Find where the given text appears and provide that cell's center as (X, Y) coordinate. 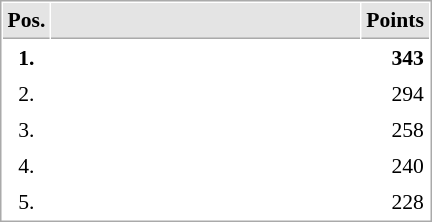
258 (396, 129)
2. (26, 93)
294 (396, 93)
Points (396, 21)
4. (26, 165)
343 (396, 57)
3. (26, 129)
5. (26, 201)
228 (396, 201)
240 (396, 165)
1. (26, 57)
Pos. (26, 21)
